Extract the [x, y] coordinate from the center of the cell holding the provided text.  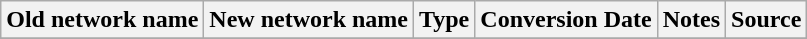
Conversion Date [566, 20]
Type [444, 20]
Old network name [102, 20]
Source [766, 20]
Notes [691, 20]
New network name [309, 20]
